Locate the cell with the specified text and output its (x, y) center coordinate. 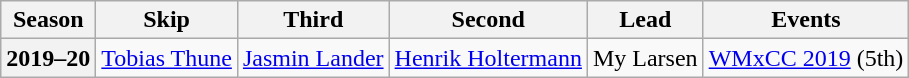
My Larsen (645, 58)
WMxCC 2019 (5th) (806, 58)
Tobias Thune (167, 58)
Jasmin Lander (313, 58)
Events (806, 20)
2019–20 (48, 58)
Second (488, 20)
Henrik Holtermann (488, 58)
Skip (167, 20)
Third (313, 20)
Season (48, 20)
Lead (645, 20)
